Detect which cell encompasses the target text, then output its [x, y] center coordinate. 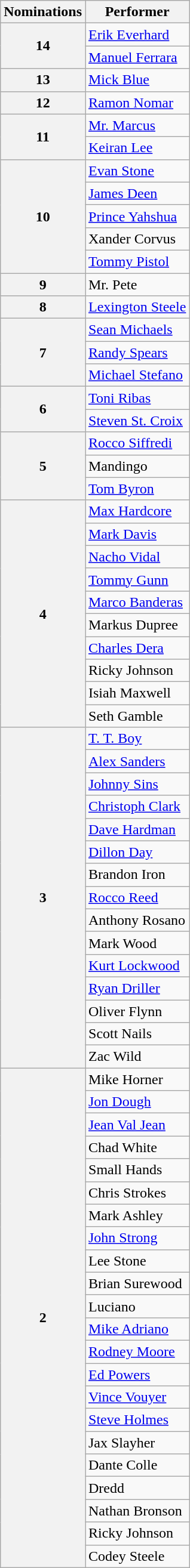
Erik Everhard [137, 35]
Mick Blue [137, 80]
Chris Strokes [137, 1193]
Markus Dupree [137, 625]
Prince Yahshua [137, 216]
Christoph Clark [137, 807]
Tommy Pistol [137, 261]
Manuel Ferrara [137, 57]
Alex Sanders [137, 761]
Nacho Vidal [137, 557]
4 [43, 613]
Mandingo [137, 466]
Steve Holmes [137, 1420]
Ed Powers [137, 1374]
Zac Wild [137, 1057]
Nathan Bronson [137, 1511]
8 [43, 307]
Scott Nails [137, 1034]
Small Hands [137, 1170]
Mark Ashley [137, 1215]
Brandon Iron [137, 875]
Vince Vouyer [137, 1397]
Isiah Maxwell [137, 693]
7 [43, 353]
Mr. Marcus [137, 125]
6 [43, 409]
Ryan Driller [137, 988]
Jon Dough [137, 1102]
Sean Michaels [137, 330]
14 [43, 46]
Jax Slayher [137, 1443]
Rodney Moore [137, 1351]
Codey Steele [137, 1556]
Marco Banderas [137, 602]
John Strong [137, 1238]
Brian Surewood [137, 1283]
Oliver Flynn [137, 1011]
Chad White [137, 1147]
Rocco Siffredi [137, 443]
Charles Dera [137, 647]
12 [43, 103]
Keiran Lee [137, 148]
Steven St. Croix [137, 421]
2 [43, 1317]
Performer [137, 12]
5 [43, 466]
Anthony Rosano [137, 920]
Dillon Day [137, 852]
9 [43, 285]
3 [43, 897]
Lee Stone [137, 1261]
Mark Davis [137, 534]
Tommy Gunn [137, 579]
Mr. Pete [137, 285]
10 [43, 216]
Max Hardcore [137, 511]
Dave Hardman [137, 829]
Mike Horner [137, 1079]
Nominations [43, 12]
Johnny Sins [137, 784]
Mike Adriano [137, 1329]
Dredd [137, 1488]
Luciano [137, 1306]
Jean Val Jean [137, 1125]
13 [43, 80]
Seth Gamble [137, 716]
Tom Byron [137, 489]
T. T. Boy [137, 739]
11 [43, 137]
Dante Colle [137, 1465]
Xander Corvus [137, 239]
Lexington Steele [137, 307]
Toni Ribas [137, 398]
Rocco Reed [137, 897]
James Deen [137, 193]
Mark Wood [137, 943]
Evan Stone [137, 171]
Michael Stefano [137, 375]
Ramon Nomar [137, 103]
Kurt Lockwood [137, 965]
Randy Spears [137, 353]
